Determine the (X, Y) coordinate at the center of the cell enclosing the given text.  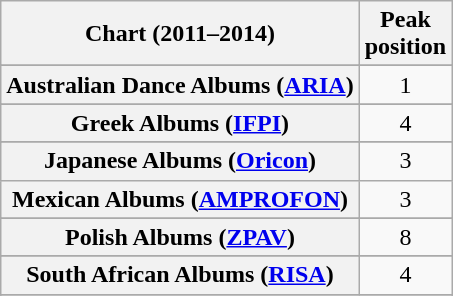
Japanese Albums (Oricon) (180, 161)
Chart (2011–2014) (180, 34)
South African Albums (RISA) (180, 275)
1 (405, 85)
Peakposition (405, 34)
Greek Albums (IFPI) (180, 123)
Mexican Albums (AMPROFON) (180, 199)
Australian Dance Albums (ARIA) (180, 85)
Polish Albums (ZPAV) (180, 237)
8 (405, 237)
